Find where the given text appears and provide that cell's center as (X, Y) coordinate. 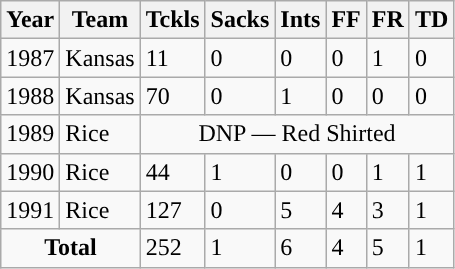
FR (388, 20)
Sacks (240, 20)
Team (100, 20)
Total (70, 248)
DNP — Red Shirted (297, 134)
Year (30, 20)
1990 (30, 172)
FF (346, 20)
6 (300, 248)
Ints (300, 20)
1989 (30, 134)
127 (172, 210)
252 (172, 248)
1991 (30, 210)
44 (172, 172)
Tckls (172, 20)
70 (172, 96)
11 (172, 58)
3 (388, 210)
1987 (30, 58)
1988 (30, 96)
TD (431, 20)
